Return [x, y] of the center of cell containing provided text 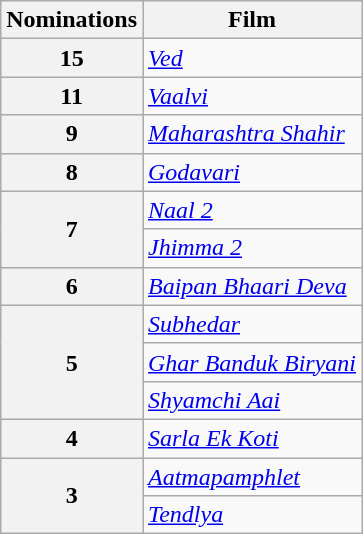
Subhedar [252, 324]
Vaalvi [252, 96]
Sarla Ek Koti [252, 438]
Jhimma 2 [252, 248]
Baipan Bhaari Deva [252, 286]
Film [252, 20]
7 [72, 229]
6 [72, 286]
9 [72, 134]
15 [72, 58]
Ved [252, 58]
3 [72, 496]
5 [72, 362]
11 [72, 96]
Ghar Banduk Biryani [252, 362]
4 [72, 438]
Shyamchi Aai [252, 400]
Nominations [72, 20]
Maharashtra Shahir [252, 134]
Tendlya [252, 515]
Naal 2 [252, 210]
8 [72, 172]
Godavari [252, 172]
Aatmapamphlet [252, 477]
